Provide the (X, Y) coordinate of the cell's center where the given text is located.  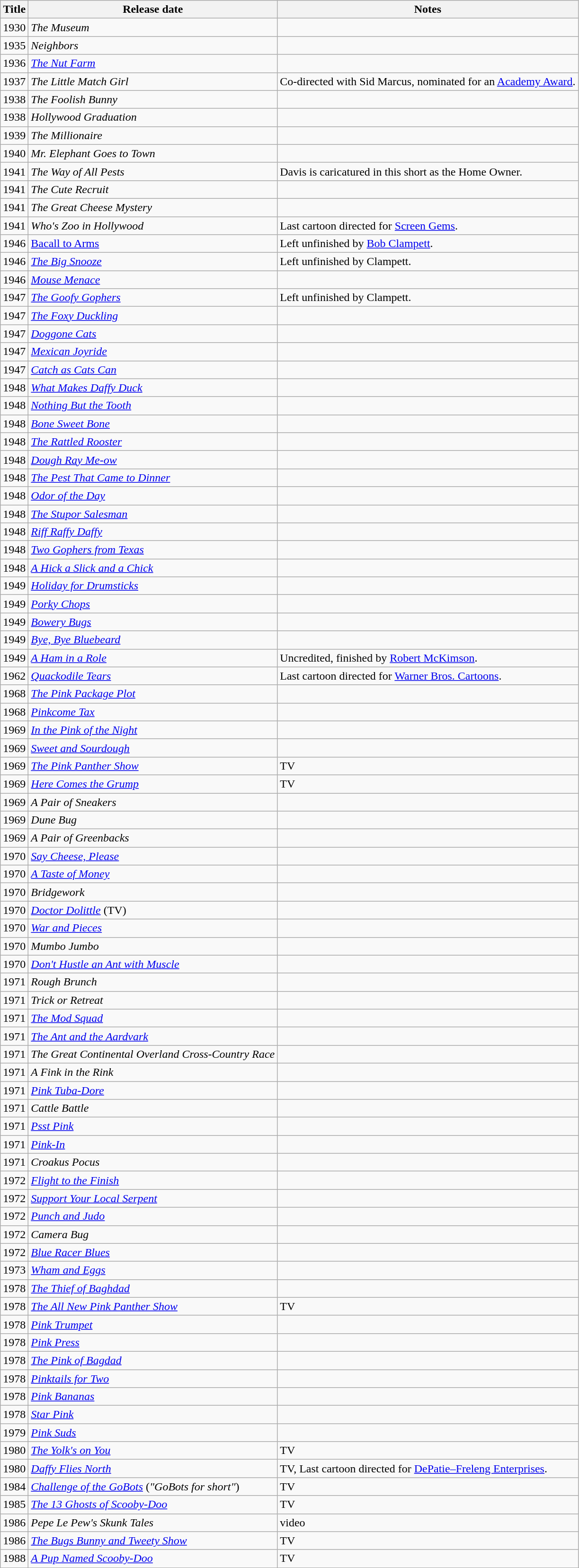
The Big Snooze (153, 262)
Pepe Le Pew's Skunk Tales (153, 1523)
The Foolish Bunny (153, 99)
The All New Pink Panther Show (153, 1306)
A Hick a Slick and a Chick (153, 568)
A Taste of Money (153, 874)
The 13 Ghosts of Scooby-Doo (153, 1505)
The Ant and the Aardvark (153, 1036)
Uncredited, finished by Robert McKimson. (428, 658)
The Pink Package Plot (153, 694)
Bye, Bye Bluebeard (153, 640)
1935 (14, 45)
Pink Tuba-Dore (153, 1090)
Blue Racer Blues (153, 1252)
Support Your Local Serpent (153, 1198)
The Stupor Salesman (153, 514)
Doctor Dolittle (TV) (153, 910)
1988 (14, 1559)
A Pup Named Scooby-Doo (153, 1559)
video (428, 1523)
Punch and Judo (153, 1216)
Dune Bug (153, 820)
Psst Pink (153, 1126)
Holiday for Drumsticks (153, 586)
Rough Brunch (153, 982)
1984 (14, 1487)
Bacall to Arms (153, 244)
Pink Bananas (153, 1397)
Mouse Menace (153, 280)
Sweet and Sourdough (153, 748)
Riff Raffy Daffy (153, 532)
Doggone Cats (153, 334)
Left unfinished by Bob Clampett. (428, 244)
The Cute Recruit (153, 189)
The Goofy Gophers (153, 298)
Dough Ray Me-ow (153, 460)
Croakus Pocus (153, 1162)
Star Pink (153, 1415)
Porky Chops (153, 604)
Notes (428, 9)
1985 (14, 1505)
Pink Trumpet (153, 1324)
Quackodile Tears (153, 676)
Release date (153, 9)
Neighbors (153, 45)
Co-directed with Sid Marcus, nominated for an Academy Award. (428, 81)
Two Gophers from Texas (153, 550)
Trick or Retreat (153, 1000)
The Nut Farm (153, 63)
1979 (14, 1433)
Flight to the Finish (153, 1180)
Don't Hustle an Ant with Muscle (153, 964)
The Museum (153, 27)
1937 (14, 81)
In the Pink of the Night (153, 730)
1930 (14, 27)
Pink-In (153, 1144)
Mr. Elephant Goes to Town (153, 153)
Challenge of the GoBots ("GoBots for short") (153, 1487)
The Bugs Bunny and Tweety Show (153, 1541)
Last cartoon directed for Warner Bros. Cartoons. (428, 676)
Cattle Battle (153, 1108)
Pink Suds (153, 1433)
War and Pieces (153, 928)
Daffy Flies North (153, 1469)
The Thief of Baghdad (153, 1288)
Hollywood Graduation (153, 117)
Wham and Eggs (153, 1270)
Mexican Joyride (153, 352)
A Pair of Greenbacks (153, 838)
The Rattled Rooster (153, 442)
Bridgework (153, 892)
The Mod Squad (153, 1018)
What Makes Daffy Duck (153, 388)
Odor of the Day (153, 496)
Say Cheese, Please (153, 856)
1973 (14, 1270)
Pinktails for Two (153, 1379)
The Great Cheese Mystery (153, 207)
The Pink of Bagdad (153, 1360)
The Pest That Came to Dinner (153, 478)
The Yolk's on You (153, 1451)
Last cartoon directed for Screen Gems. (428, 226)
1940 (14, 153)
Title (14, 9)
A Fink in the Rink (153, 1072)
Catch as Cats Can (153, 370)
Pinkcome Tax (153, 712)
Mumbo Jumbo (153, 946)
The Great Continental Overland Cross-Country Race (153, 1054)
The Foxy Duckling (153, 316)
Pink Press (153, 1342)
1962 (14, 676)
Bowery Bugs (153, 622)
Camera Bug (153, 1234)
Here Comes the Grump (153, 784)
A Ham in a Role (153, 658)
The Way of All Pests (153, 171)
Who's Zoo in Hollywood (153, 226)
The Millionaire (153, 135)
1936 (14, 63)
The Little Match Girl (153, 81)
Davis is caricatured in this short as the Home Owner. (428, 171)
Nothing But the Tooth (153, 406)
1939 (14, 135)
Bone Sweet Bone (153, 424)
TV, Last cartoon directed for DePatie–Freleng Enterprises. (428, 1469)
The Pink Panther Show (153, 766)
A Pair of Sneakers (153, 802)
